Search for the cell housing the specified text and yield its [X, Y] center coordinate. 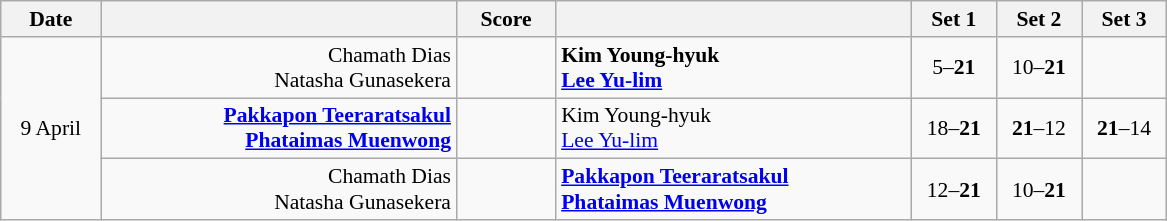
9 April [51, 128]
12–21 [954, 190]
Score [506, 19]
21–12 [1038, 128]
Set 2 [1038, 19]
Set 1 [954, 19]
18–21 [954, 128]
21–14 [1124, 128]
5–21 [954, 68]
Date [51, 19]
Set 3 [1124, 19]
